Return (X, Y) of the center of cell containing provided text 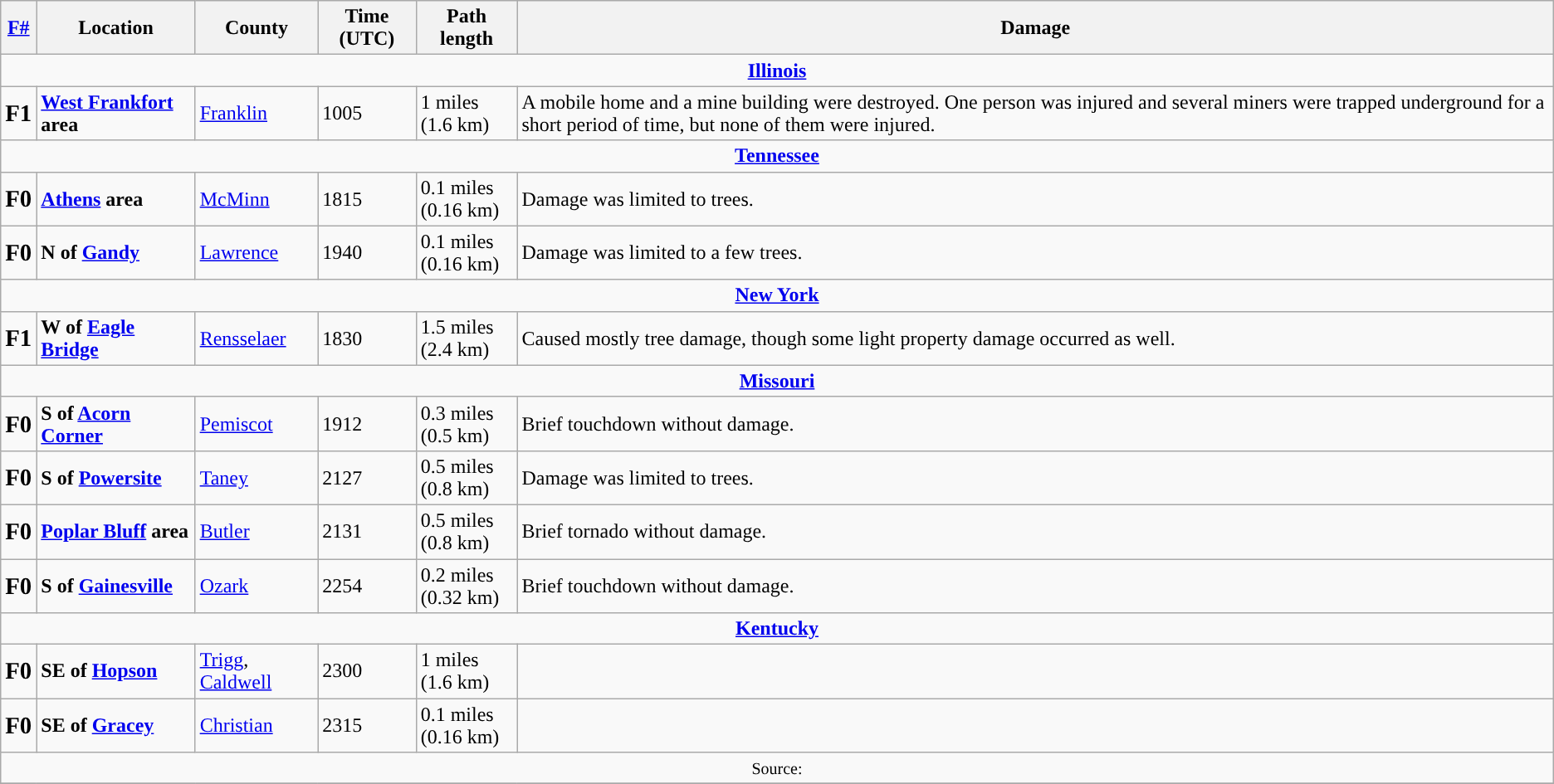
Franklin (257, 113)
0.3 miles (0.5 km) (467, 423)
2315 (367, 725)
Illinois (777, 71)
SE of Gracey (116, 725)
1.5 miles (2.4 km) (467, 338)
Ozark (257, 586)
1815 (367, 199)
Lawrence (257, 252)
S of Acorn Corner (116, 423)
1830 (367, 338)
S of Powersite (116, 478)
Damage was limited to a few trees. (1035, 252)
County (257, 28)
S of Gainesville (116, 586)
0.2 miles (0.32 km) (467, 586)
F# (18, 28)
Location (116, 28)
Rensselaer (257, 338)
SE of Hopson (116, 672)
2254 (367, 586)
Brief tornado without damage. (1035, 531)
Missouri (777, 381)
Poplar Bluff area (116, 531)
West Frankfort area (116, 113)
2127 (367, 478)
Time (UTC) (367, 28)
Butler (257, 531)
Path length (467, 28)
Tennessee (777, 156)
2131 (367, 531)
W of Eagle Bridge (116, 338)
Damage (1035, 28)
1005 (367, 113)
Taney (257, 478)
Pemiscot (257, 423)
McMinn (257, 199)
Source: (777, 768)
Caused mostly tree damage, though some light property damage occurred as well. (1035, 338)
Kentucky (777, 629)
Trigg, Caldwell (257, 672)
1940 (367, 252)
N of Gandy (116, 252)
Athens area (116, 199)
New York (777, 295)
2300 (367, 672)
Christian (257, 725)
1912 (367, 423)
